Locate the cell with the specified text and output its (X, Y) center coordinate. 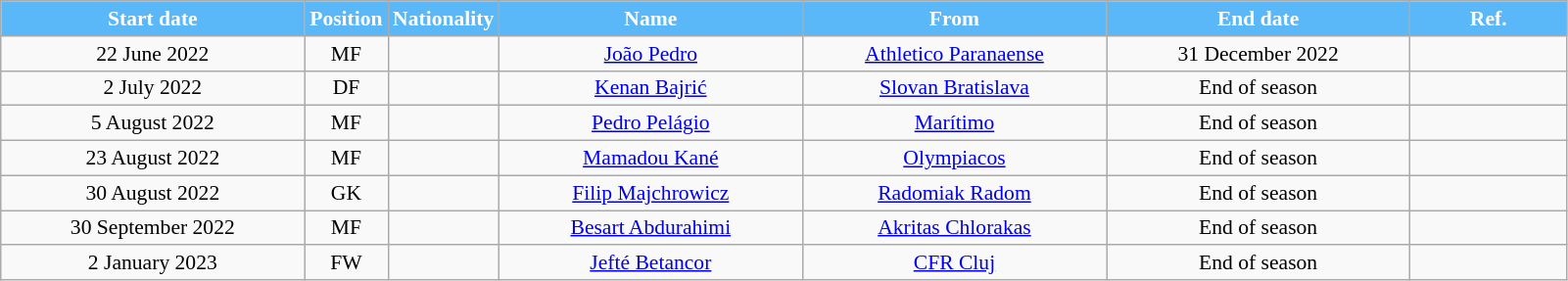
5 August 2022 (153, 123)
Position (347, 19)
Kenan Bajrić (650, 88)
30 September 2022 (153, 228)
Pedro Pelágio (650, 123)
22 June 2022 (153, 54)
DF (347, 88)
Start date (153, 19)
GK (347, 193)
Slovan Bratislava (954, 88)
Radomiak Radom (954, 193)
Nationality (443, 19)
Besart Abdurahimi (650, 228)
Ref. (1489, 19)
31 December 2022 (1259, 54)
Name (650, 19)
Athletico Paranaense (954, 54)
End date (1259, 19)
João Pedro (650, 54)
CFR Cluj (954, 263)
Marítimo (954, 123)
Mamadou Kané (650, 159)
FW (347, 263)
Jefté Betancor (650, 263)
Akritas Chlorakas (954, 228)
23 August 2022 (153, 159)
Filip Majchrowicz (650, 193)
30 August 2022 (153, 193)
2 July 2022 (153, 88)
2 January 2023 (153, 263)
From (954, 19)
Olympiacos (954, 159)
